Scan for the cell matching the given text and deliver its (x, y) coordinate at center. 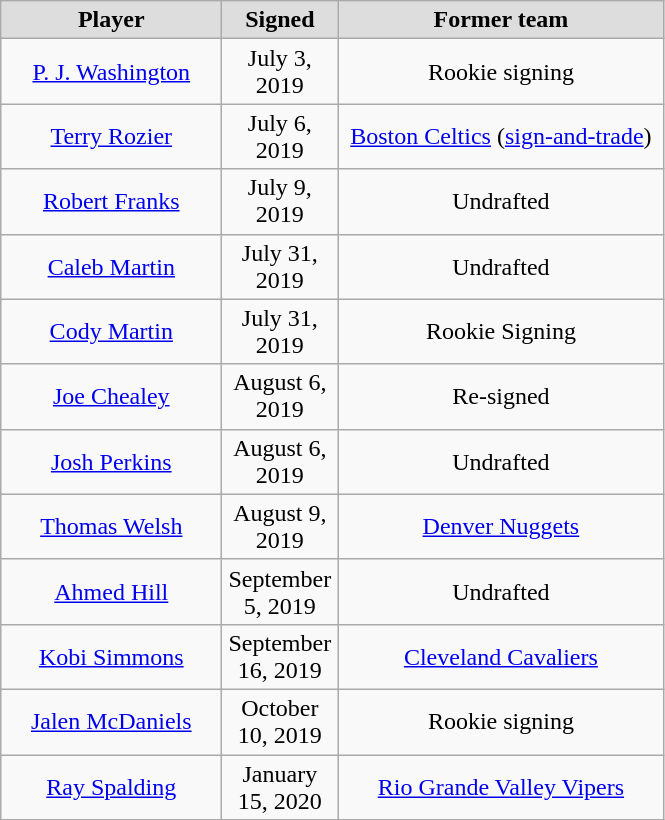
Cody Martin (112, 332)
Boston Celtics (sign-and-trade) (501, 136)
Thomas Welsh (112, 526)
Ahmed Hill (112, 592)
Jalen McDaniels (112, 722)
July 6, 2019 (280, 136)
Re-signed (501, 396)
Ray Spalding (112, 786)
P. J. Washington (112, 72)
October 10, 2019 (280, 722)
Former team (501, 20)
July 3, 2019 (280, 72)
Josh Perkins (112, 462)
Cleveland Cavaliers (501, 656)
Kobi Simmons (112, 656)
Denver Nuggets (501, 526)
Caleb Martin (112, 266)
Player (112, 20)
August 9, 2019 (280, 526)
January 15, 2020 (280, 786)
Rookie Signing (501, 332)
September 16, 2019 (280, 656)
Rio Grande Valley Vipers (501, 786)
July 9, 2019 (280, 202)
Robert Franks (112, 202)
Joe Chealey (112, 396)
Signed (280, 20)
Terry Rozier (112, 136)
September 5, 2019 (280, 592)
